Identify which cell holds the provided text, then report its (x, y) central coordinate. 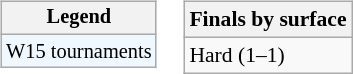
Legend (78, 18)
W15 tournaments (78, 51)
Hard (1–1) (268, 55)
Finals by surface (268, 20)
